Scan for the cell matching the given text and deliver its [X, Y] coordinate at center. 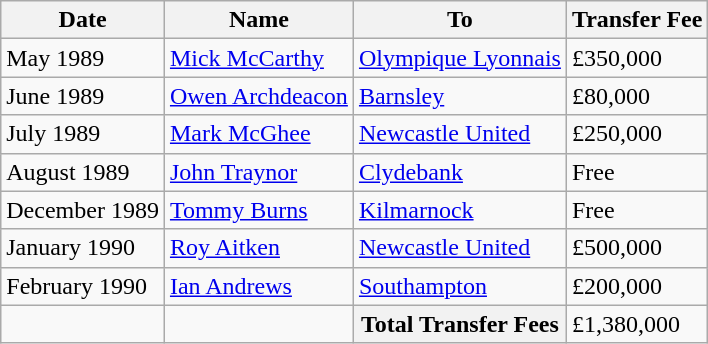
Kilmarnock [460, 210]
Ian Andrews [258, 286]
Transfer Fee [636, 20]
Olympique Lyonnais [460, 58]
July 1989 [83, 134]
February 1990 [83, 286]
£350,000 [636, 58]
January 1990 [83, 248]
£500,000 [636, 248]
December 1989 [83, 210]
£1,380,000 [636, 324]
£250,000 [636, 134]
Mick McCarthy [258, 58]
£200,000 [636, 286]
May 1989 [83, 58]
Date [83, 20]
June 1989 [83, 96]
Tommy Burns [258, 210]
£80,000 [636, 96]
Total Transfer Fees [460, 324]
Clydebank [460, 172]
August 1989 [83, 172]
Mark McGhee [258, 134]
John Traynor [258, 172]
Owen Archdeacon [258, 96]
Name [258, 20]
Barnsley [460, 96]
Roy Aitken [258, 248]
To [460, 20]
Southampton [460, 286]
